Capture the cell that displays the provided text and extract its (x, y) central coordinate. 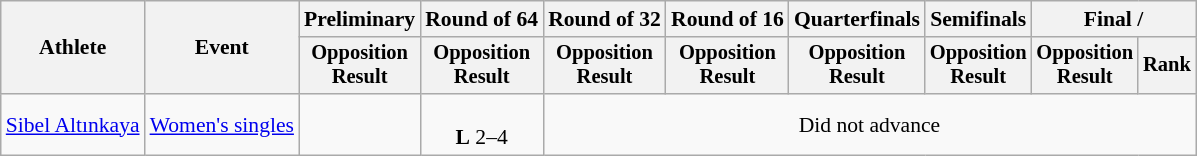
Did not advance (870, 124)
Sibel Altınkaya (73, 124)
Women's singles (222, 124)
Quarterfinals (857, 19)
Semifinals (978, 19)
Final / (1113, 19)
Event (222, 48)
Rank (1167, 66)
Athlete (73, 48)
Round of 32 (604, 19)
L 2–4 (482, 124)
Preliminary (360, 19)
Round of 16 (728, 19)
Round of 64 (482, 19)
